Determine the [X, Y] coordinate at the center of the cell enclosing the given text.  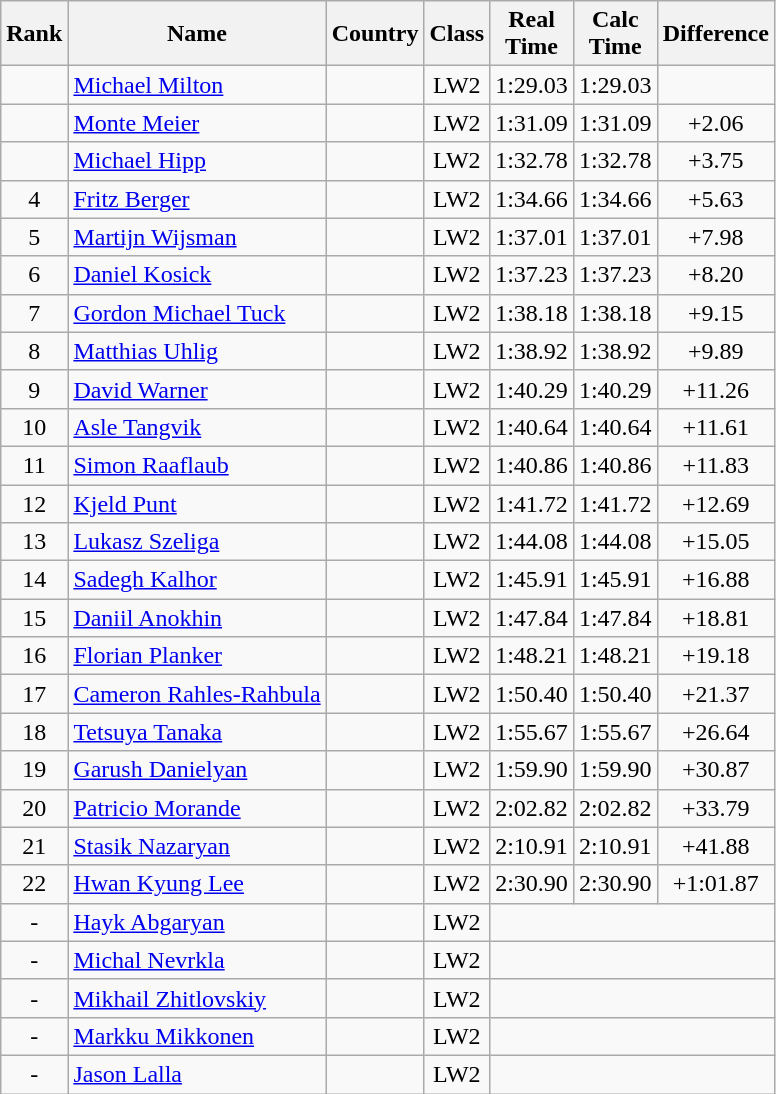
Patricio Morande [197, 808]
10 [34, 427]
+18.81 [716, 618]
14 [34, 580]
Mikhail Zhitlovskiy [197, 998]
Sadegh Kalhor [197, 580]
Simon Raaflaub [197, 465]
CalcTime [615, 34]
15 [34, 618]
8 [34, 351]
Country [375, 34]
+33.79 [716, 808]
+3.75 [716, 161]
Daniil Anokhin [197, 618]
7 [34, 313]
+19.18 [716, 656]
22 [34, 884]
+15.05 [716, 542]
+26.64 [716, 732]
11 [34, 465]
5 [34, 237]
Cameron Rahles-Rahbula [197, 694]
+12.69 [716, 503]
Name [197, 34]
Michal Nevrkla [197, 960]
Gordon Michael Tuck [197, 313]
Asle Tangvik [197, 427]
+11.26 [716, 389]
20 [34, 808]
Michael Milton [197, 85]
+21.37 [716, 694]
+7.98 [716, 237]
+41.88 [716, 846]
Jason Lalla [197, 1074]
+30.87 [716, 770]
+5.63 [716, 199]
Monte Meier [197, 123]
Kjeld Punt [197, 503]
21 [34, 846]
Markku Mikkonen [197, 1036]
Hayk Abgaryan [197, 922]
+2.06 [716, 123]
19 [34, 770]
+1:01.87 [716, 884]
Rank [34, 34]
+9.15 [716, 313]
17 [34, 694]
Tetsuya Tanaka [197, 732]
+9.89 [716, 351]
12 [34, 503]
16 [34, 656]
6 [34, 275]
RealTime [532, 34]
Garush Danielyan [197, 770]
Daniel Kosick [197, 275]
18 [34, 732]
Michael Hipp [197, 161]
David Warner [197, 389]
Fritz Berger [197, 199]
4 [34, 199]
Martijn Wijsman [197, 237]
Matthias Uhlig [197, 351]
Florian Planker [197, 656]
Lukasz Szeliga [197, 542]
+11.83 [716, 465]
Difference [716, 34]
Class [457, 34]
13 [34, 542]
9 [34, 389]
Stasik Nazaryan [197, 846]
+11.61 [716, 427]
Hwan Kyung Lee [197, 884]
+8.20 [716, 275]
+16.88 [716, 580]
